For the text-containing cell, return its midpoint in (X, Y) coordinate format. 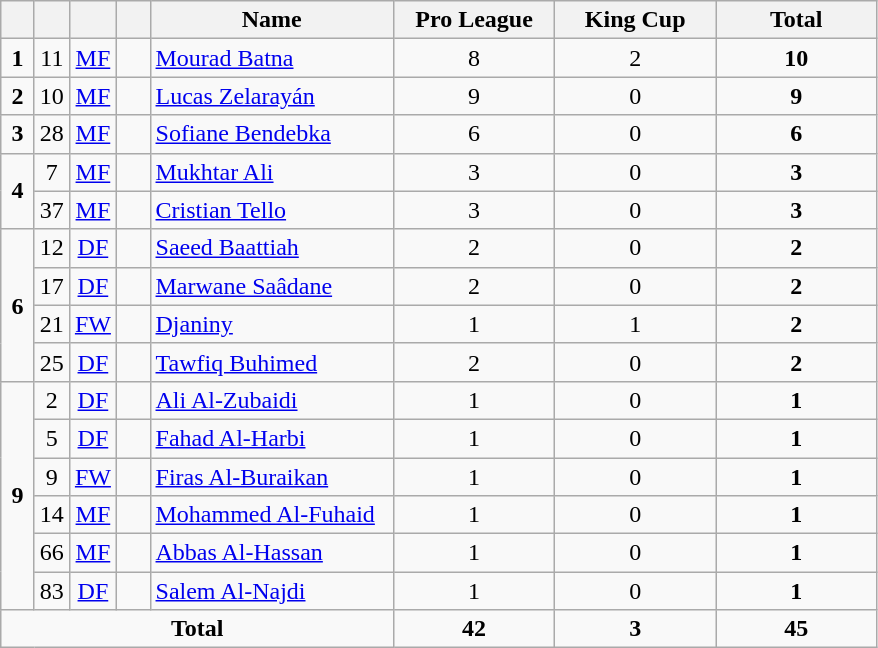
28 (52, 134)
7 (52, 172)
42 (474, 629)
Lucas Zelarayán (272, 96)
Tawfiq Buhimed (272, 362)
Marwane Saâdane (272, 286)
Pro League (474, 20)
Mukhtar Ali (272, 172)
25 (52, 362)
21 (52, 324)
Salem Al-Najdi (272, 591)
Mourad Batna (272, 58)
66 (52, 553)
Fahad Al-Harbi (272, 438)
12 (52, 248)
Mohammed Al-Fuhaid (272, 515)
Saeed Baattiah (272, 248)
45 (796, 629)
14 (52, 515)
Abbas Al-Hassan (272, 553)
37 (52, 210)
5 (52, 438)
8 (474, 58)
Cristian Tello (272, 210)
Sofiane Bendebka (272, 134)
Ali Al-Zubaidi (272, 400)
Djaniny (272, 324)
Firas Al-Buraikan (272, 477)
Name (272, 20)
17 (52, 286)
4 (18, 191)
83 (52, 591)
King Cup (636, 20)
11 (52, 58)
